Extract the [x, y] coordinate from the center of the cell holding the provided text.  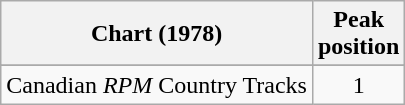
Canadian RPM Country Tracks [157, 85]
Peakposition [358, 34]
1 [358, 85]
Chart (1978) [157, 34]
